Return the [X, Y] coordinate for the center point of the cell that contains the specified text.  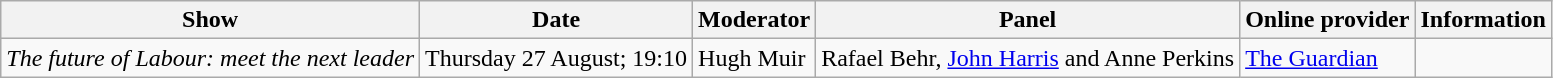
The future of Labour: meet the next leader [210, 58]
Show [210, 20]
Thursday 27 August; 19:10 [556, 58]
Online provider [1328, 20]
Moderator [754, 20]
Panel [1028, 20]
Date [556, 20]
Rafael Behr, John Harris and Anne Perkins [1028, 58]
Hugh Muir [754, 58]
Information [1483, 20]
The Guardian [1328, 58]
